Return the (x, y) coordinate for the center point of the cell that contains the specified text.  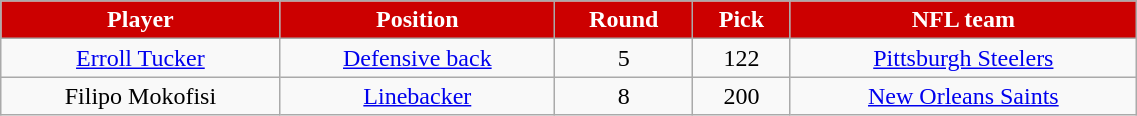
Linebacker (418, 96)
Pick (742, 20)
Filipo Mokofisi (140, 96)
8 (624, 96)
Defensive back (418, 58)
Pittsburgh Steelers (964, 58)
Player (140, 20)
5 (624, 58)
New Orleans Saints (964, 96)
Erroll Tucker (140, 58)
Position (418, 20)
200 (742, 96)
122 (742, 58)
Round (624, 20)
NFL team (964, 20)
